Provide the [X, Y] coordinate of the cell's center where the given text is located.  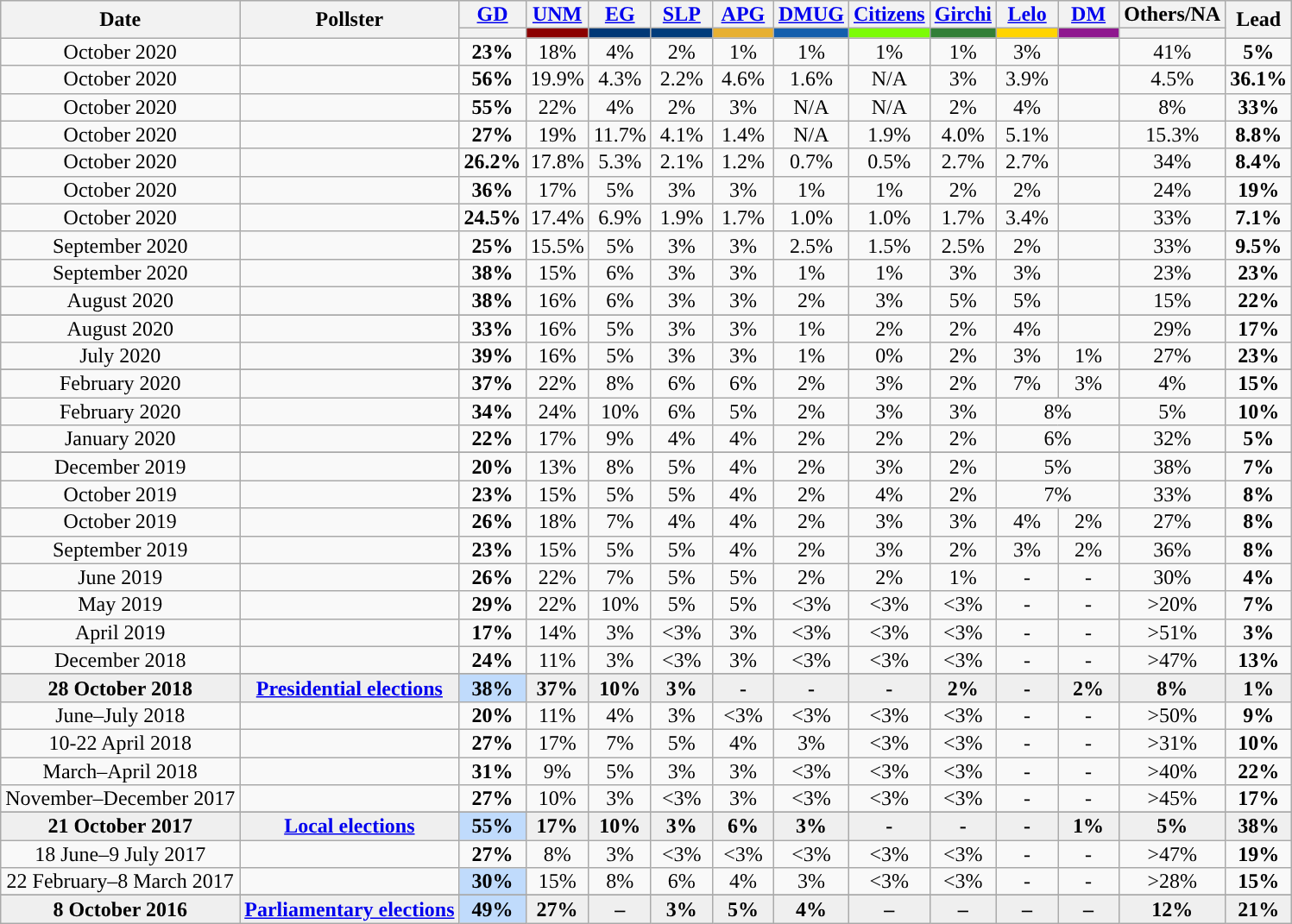
December 2019 [121, 467]
21 October 2017 [121, 827]
Others/NA [1172, 15]
8 October 2016 [121, 909]
56% [492, 79]
4.3% [620, 79]
10-22 April 2018 [121, 743]
1.4% [742, 135]
July 2020 [121, 356]
>20% [1172, 605]
26.2% [492, 162]
APG [742, 15]
5.1% [1027, 135]
15.3% [1172, 135]
17.8% [558, 162]
17.4% [558, 217]
0.7% [811, 162]
>31% [1172, 743]
>28% [1172, 882]
December 2018 [121, 660]
32% [1172, 439]
19.9% [558, 79]
4.0% [963, 135]
Pollster [350, 19]
Date [121, 19]
0% [889, 356]
14% [558, 632]
UNM [558, 15]
3.4% [1027, 217]
Parliamentary elections [350, 909]
Citizens [889, 15]
36.1% [1258, 79]
>45% [1172, 799]
Lelo [1027, 15]
June–July 2018 [121, 715]
DM [1089, 15]
1.2% [742, 162]
1.5% [889, 245]
SLP [682, 15]
4.6% [742, 79]
Girchi [963, 15]
>40% [1172, 771]
Presidential elections [350, 688]
41% [1172, 52]
EG [620, 15]
April 2019 [121, 632]
18 June–9 July 2017 [121, 854]
15.5% [558, 245]
11.7% [620, 135]
November–December 2017 [121, 799]
>51% [1172, 632]
22 February–8 March 2017 [121, 882]
September 2019 [121, 550]
0.5% [889, 162]
24.5% [492, 217]
5.3% [620, 162]
GD [492, 15]
4.5% [1172, 79]
9.5% [1258, 245]
March–April 2018 [121, 771]
12% [1172, 909]
Lead [1258, 19]
1.6% [811, 79]
6.9% [620, 217]
49% [492, 909]
8.4% [1258, 162]
39% [492, 356]
21% [1258, 909]
31% [492, 771]
May 2019 [121, 605]
>50% [1172, 715]
8.8% [1258, 135]
7.1% [1258, 217]
4.1% [682, 135]
January 2020 [121, 439]
2.2% [682, 79]
3.9% [1027, 79]
DMUG [811, 15]
2.1% [682, 162]
Local elections [350, 827]
June 2019 [121, 577]
28 October 2018 [121, 688]
25% [492, 245]
